Pinpoint the cell where the given text exists, returning its [x, y] midpoint coordinate. 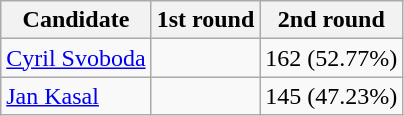
2nd round [332, 20]
1st round [206, 20]
Candidate [76, 20]
Cyril Svoboda [76, 58]
145 (47.23%) [332, 96]
Jan Kasal [76, 96]
162 (52.77%) [332, 58]
